Provide the (x, y) coordinate of the cell's center where the given text is located.  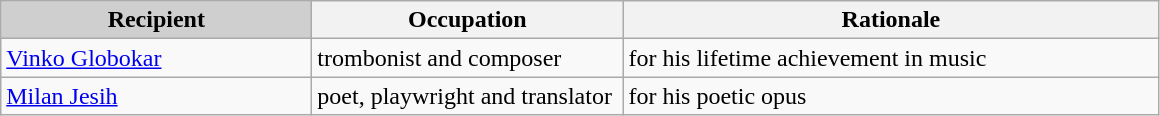
Occupation (468, 20)
Recipient (156, 20)
trombonist and composer (468, 58)
for his lifetime achievement in music (891, 58)
Vinko Globokar (156, 58)
Milan Jesih (156, 96)
for his poetic opus (891, 96)
poet, playwright and translator (468, 96)
Rationale (891, 20)
